Determine the (X, Y) coordinate at the center of the cell enclosing the given text.  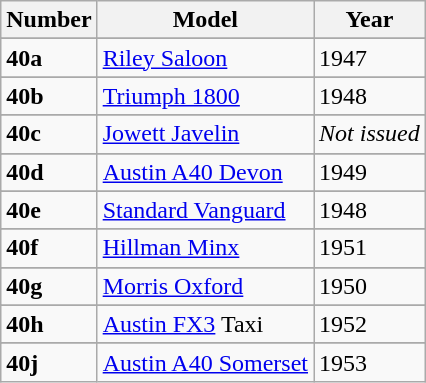
40c (49, 134)
Year (370, 20)
Austin FX3 Taxi (205, 324)
Model (205, 20)
40j (49, 362)
1953 (370, 362)
1952 (370, 324)
40d (49, 172)
40g (49, 286)
1950 (370, 286)
Triumph 1800 (205, 96)
40a (49, 58)
40h (49, 324)
Riley Saloon (205, 58)
40b (49, 96)
Austin A40 Devon (205, 172)
Jowett Javelin (205, 134)
1947 (370, 58)
40f (49, 248)
Morris Oxford (205, 286)
40e (49, 210)
1949 (370, 172)
Austin A40 Somerset (205, 362)
Standard Vanguard (205, 210)
Not issued (370, 134)
Number (49, 20)
1951 (370, 248)
Hillman Minx (205, 248)
